Scan for the cell matching the given text and deliver its [x, y] coordinate at center. 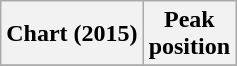
Peakposition [189, 34]
Chart (2015) [72, 34]
